Identify which cell holds the provided text, then report its (x, y) central coordinate. 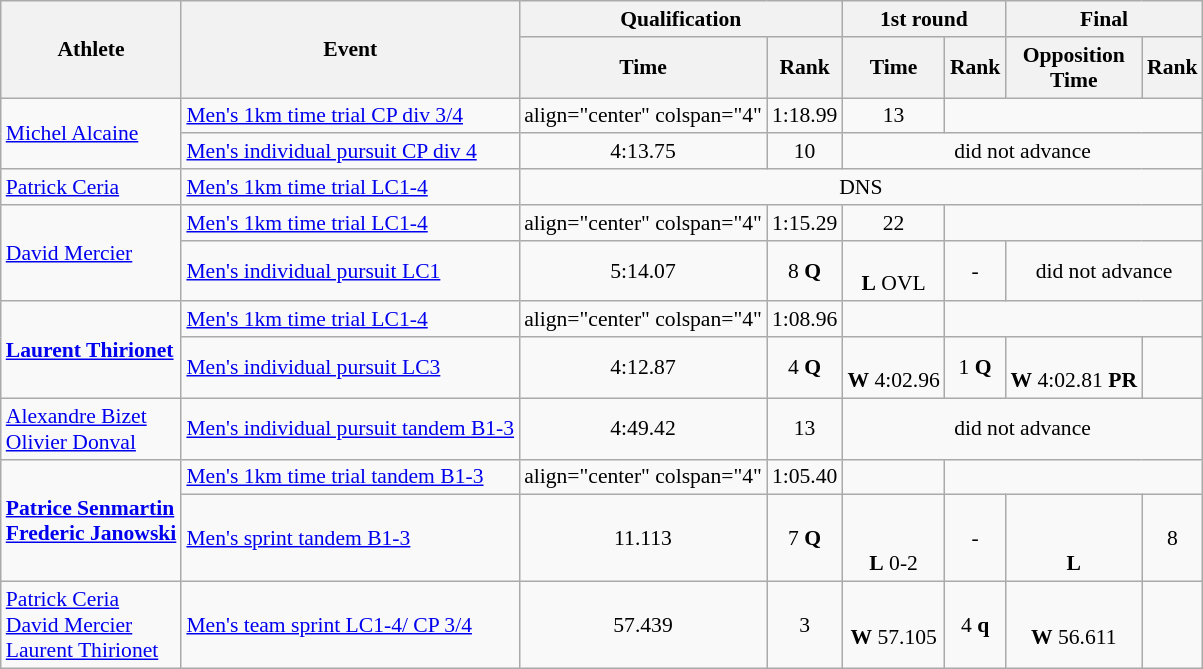
Patrick Ceria (92, 187)
David Mercier (92, 254)
57.439 (643, 626)
Men's team sprint LC1-4/ CP 3/4 (350, 626)
Patrice Senmartin Frederic Janowski (92, 520)
7 Q (804, 538)
Michel Alcaine (92, 134)
Men's individual pursuit tandem B1-3 (350, 428)
Men's 1km time trial tandem B1-3 (350, 477)
8 Q (804, 270)
1:08.96 (804, 320)
22 (893, 223)
Event (350, 50)
Athlete (92, 50)
1 Q (976, 368)
1st round (924, 19)
W 4:02.96 (893, 368)
Men's sprint tandem B1-3 (350, 538)
DNS (860, 187)
4:12.87 (643, 368)
4 Q (804, 368)
L 0-2 (893, 538)
W 4:02.81 PR (1074, 368)
Alexandre Bizet Olivier Donval (92, 428)
Men's individual pursuit CP div 4 (350, 152)
Patrick Ceria David Mercier Laurent Thirionet (92, 626)
Men's 1km time trial CP div 3/4 (350, 116)
Final (1104, 19)
Laurent Thirionet (92, 350)
OppositionTime (1074, 68)
1:05.40 (804, 477)
8 (1172, 538)
4:49.42 (643, 428)
W 56.611 (1074, 626)
1:15.29 (804, 223)
4 q (976, 626)
Men's individual pursuit LC1 (350, 270)
Men's individual pursuit LC3 (350, 368)
4:13.75 (643, 152)
3 (804, 626)
10 (804, 152)
5:14.07 (643, 270)
L (1074, 538)
1:18.99 (804, 116)
11.113 (643, 538)
Qualification (680, 19)
L OVL (893, 270)
W 57.105 (893, 626)
